Detect which cell encompasses the target text, then output its (X, Y) center coordinate. 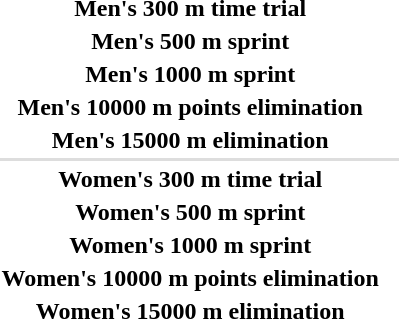
Men's 10000 m points elimination (190, 107)
Women's 10000 m points elimination (190, 278)
Men's 15000 m elimination (190, 140)
Men's 1000 m sprint (190, 74)
Women's 500 m sprint (190, 212)
Men's 500 m sprint (190, 41)
Women's 300 m time trial (190, 179)
Women's 1000 m sprint (190, 245)
